Provide the [x, y] coordinate of the cell's center where the given text is located.  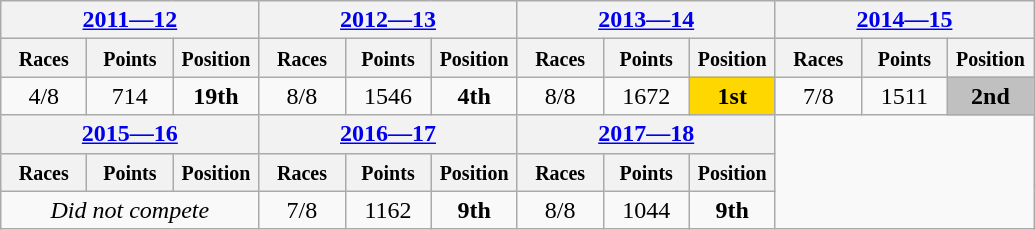
1162 [388, 210]
2015—16 [130, 134]
2016—17 [388, 134]
19th [216, 96]
2nd [990, 96]
2017—18 [646, 134]
4/8 [44, 96]
2013—14 [646, 20]
1511 [904, 96]
2014—15 [904, 20]
714 [130, 96]
1st [732, 96]
1044 [646, 210]
4th [474, 96]
2012—13 [388, 20]
Did not compete [130, 210]
1672 [646, 96]
1546 [388, 96]
2011—12 [130, 20]
